Output the [x, y] coordinate of the center of the cell containing the given text.  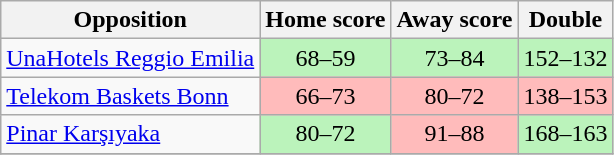
68–59 [326, 58]
Home score [326, 20]
168–163 [566, 134]
66–73 [326, 96]
UnaHotels Reggio Emilia [130, 58]
Telekom Baskets Bonn [130, 96]
152–132 [566, 58]
73–84 [454, 58]
Pinar Karşıyaka [130, 134]
91–88 [454, 134]
Double [566, 20]
138–153 [566, 96]
Opposition [130, 20]
Away score [454, 20]
